From the cell containing the given text, extract its center point as (x, y) coordinate. 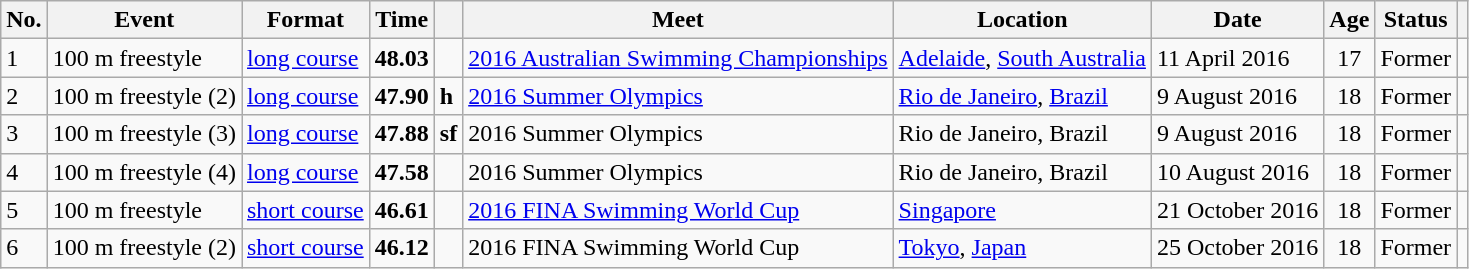
46.61 (402, 210)
Time (402, 20)
No. (24, 20)
sf (448, 134)
47.88 (402, 134)
25 October 2016 (1237, 248)
3 (24, 134)
11 April 2016 (1237, 58)
Meet (678, 20)
Age (1350, 20)
Status (1416, 20)
h (448, 96)
5 (24, 210)
Event (144, 20)
4 (24, 172)
Adelaide, South Australia (1022, 58)
48.03 (402, 58)
100 m freestyle (4) (144, 172)
10 August 2016 (1237, 172)
47.58 (402, 172)
Tokyo, Japan (1022, 248)
6 (24, 248)
17 (1350, 58)
1 (24, 58)
Location (1022, 20)
47.90 (402, 96)
2016 Australian Swimming Championships (678, 58)
21 October 2016 (1237, 210)
100 m freestyle (3) (144, 134)
46.12 (402, 248)
Date (1237, 20)
Format (306, 20)
2 (24, 96)
Singapore (1022, 210)
